Locate the cell with the specified text and output its (X, Y) center coordinate. 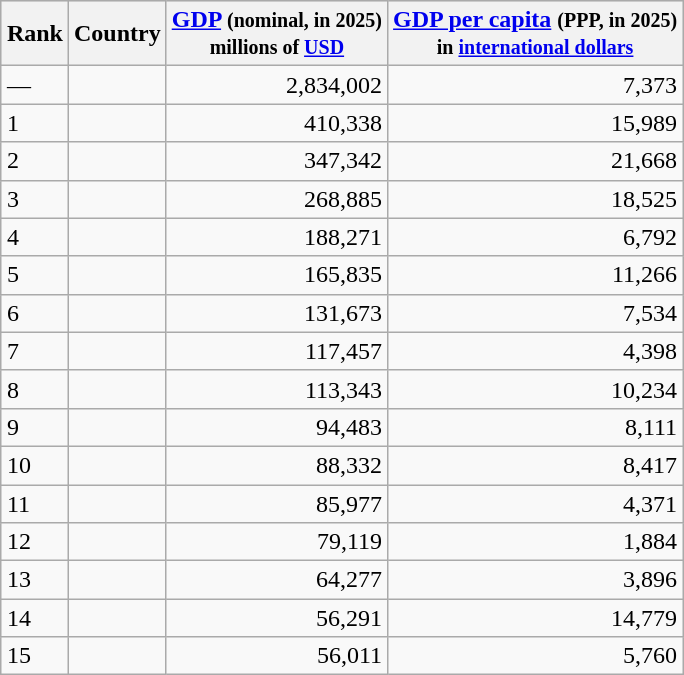
— (34, 85)
94,483 (276, 427)
88,332 (276, 465)
79,119 (276, 542)
64,277 (276, 580)
5 (34, 275)
13 (34, 580)
11 (34, 503)
Country (117, 34)
6 (34, 313)
7,534 (536, 313)
5,760 (536, 656)
1 (34, 123)
8,417 (536, 465)
3 (34, 199)
2 (34, 161)
56,291 (276, 618)
14,779 (536, 618)
GDP (nominal, in 2025)millions of USD (276, 34)
3,896 (536, 580)
268,885 (276, 199)
2,834,002 (276, 85)
113,343 (276, 389)
8 (34, 389)
4,371 (536, 503)
15,989 (536, 123)
18,525 (536, 199)
117,457 (276, 351)
15 (34, 656)
56,011 (276, 656)
410,338 (276, 123)
12 (34, 542)
11,266 (536, 275)
347,342 (276, 161)
10 (34, 465)
GDP per capita (PPP, in 2025)in international dollars (536, 34)
165,835 (276, 275)
188,271 (276, 237)
131,673 (276, 313)
10,234 (536, 389)
1,884 (536, 542)
85,977 (276, 503)
9 (34, 427)
14 (34, 618)
6,792 (536, 237)
8,111 (536, 427)
4,398 (536, 351)
7,373 (536, 85)
4 (34, 237)
21,668 (536, 161)
7 (34, 351)
Rank (34, 34)
